Identify which cell holds the provided text, then report its (x, y) central coordinate. 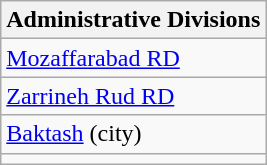
Mozaffarabad RD (134, 58)
Baktash (city) (134, 134)
Zarrineh Rud RD (134, 96)
Administrative Divisions (134, 20)
